Return the [X, Y] coordinate for the center point of the cell that contains the specified text.  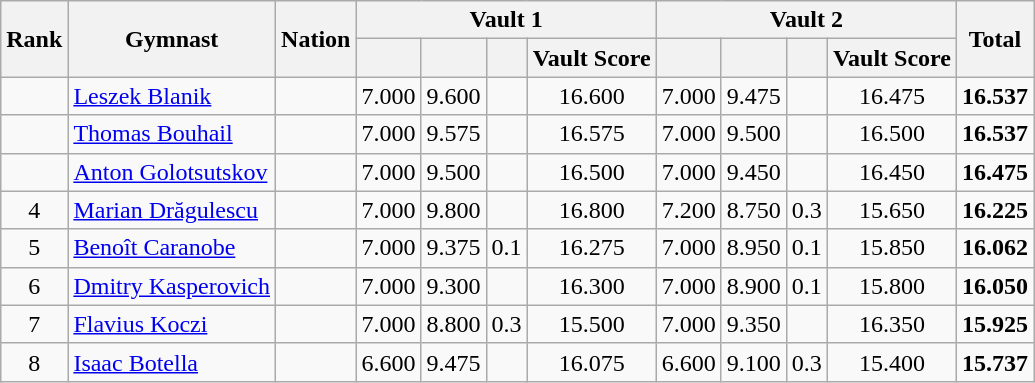
16.575 [592, 134]
15.850 [892, 248]
9.300 [454, 286]
Leszek Blanik [172, 96]
8.900 [754, 286]
Anton Golotsutskov [172, 172]
Isaac Botella [172, 362]
Flavius Koczi [172, 324]
15.925 [994, 324]
Dmitry Kasperovich [172, 286]
15.400 [892, 362]
Vault 1 [506, 20]
Rank [34, 39]
16.350 [892, 324]
6 [34, 286]
Gymnast [172, 39]
Vault 2 [806, 20]
Marian Drăgulescu [172, 210]
9.600 [454, 96]
16.050 [994, 286]
16.300 [592, 286]
Thomas Bouhail [172, 134]
15.737 [994, 362]
8.750 [754, 210]
9.800 [454, 210]
16.275 [592, 248]
15.800 [892, 286]
8.950 [754, 248]
7.200 [688, 210]
16.225 [994, 210]
16.600 [592, 96]
16.800 [592, 210]
15.650 [892, 210]
8.800 [454, 324]
Nation [316, 39]
9.100 [754, 362]
9.350 [754, 324]
Total [994, 39]
9.575 [454, 134]
16.075 [592, 362]
8 [34, 362]
5 [34, 248]
16.450 [892, 172]
16.062 [994, 248]
15.500 [592, 324]
4 [34, 210]
9.450 [754, 172]
Benoît Caranobe [172, 248]
7 [34, 324]
9.375 [454, 248]
